Extract the (X, Y) coordinate from the center of the cell holding the provided text.  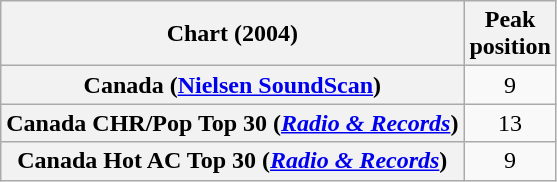
Canada (Nielsen SoundScan) (232, 85)
Chart (2004) (232, 34)
Canada Hot AC Top 30 (Radio & Records) (232, 161)
Canada CHR/Pop Top 30 (Radio & Records) (232, 123)
Peak position (510, 34)
13 (510, 123)
